Provide the (x, y) coordinate of the cell's center where the given text is located.  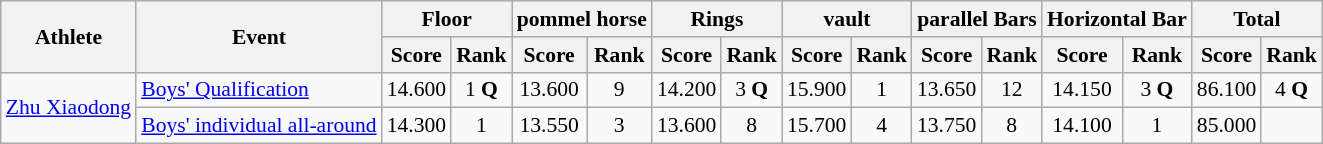
9 (620, 90)
13.650 (946, 90)
14.600 (416, 90)
Athlete (68, 36)
Event (258, 36)
Zhu Xiaodong (68, 108)
86.100 (1226, 90)
pommel horse (582, 19)
3 (620, 126)
85.000 (1226, 126)
14.300 (416, 126)
Rings (717, 19)
Boys' individual all-around (258, 126)
1 Q (482, 90)
12 (1012, 90)
Horizontal Bar (1117, 19)
14.200 (686, 90)
Floor (447, 19)
13.550 (550, 126)
15.700 (816, 126)
Total (1257, 19)
parallel Bars (977, 19)
4 Q (1292, 90)
4 (882, 126)
Boys' Qualification (258, 90)
15.900 (816, 90)
vault (847, 19)
13.750 (946, 126)
14.100 (1082, 126)
14.150 (1082, 90)
